Find where the given text appears and provide that cell's center as (X, Y) coordinate. 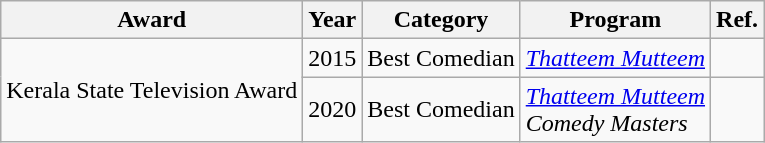
Program (615, 20)
Kerala State Television Award (152, 90)
2020 (332, 110)
Category (441, 20)
Thatteem Mutteem Comedy Masters (615, 110)
Thatteem Mutteem (615, 58)
Ref. (738, 20)
Award (152, 20)
2015 (332, 58)
Year (332, 20)
